Output the (x, y) coordinate of the center of the cell containing the given text.  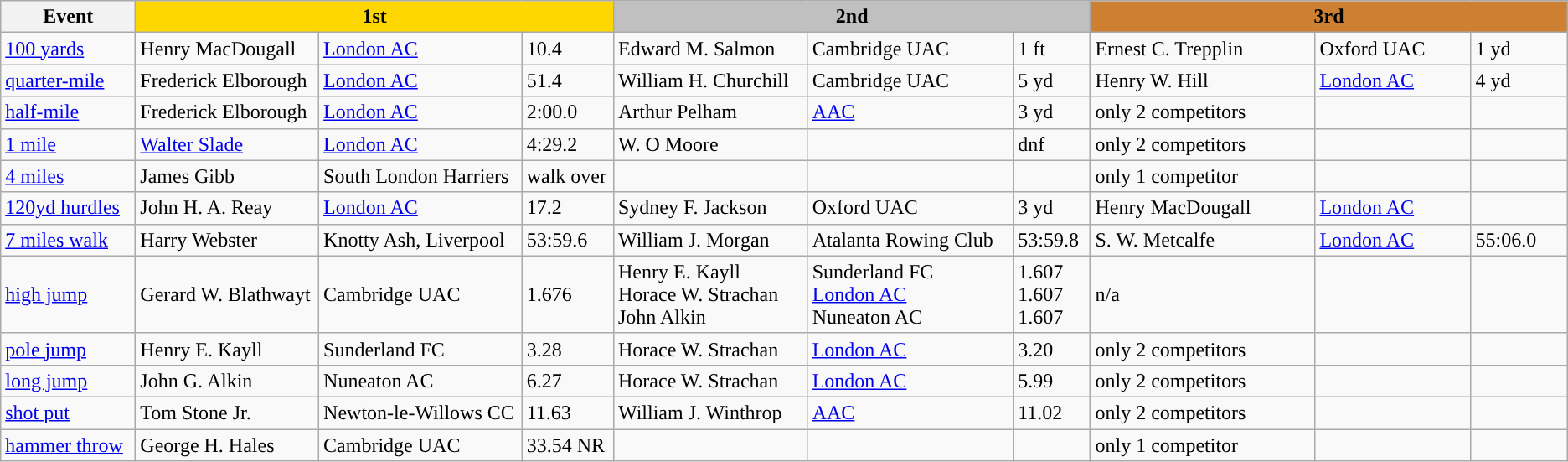
2:00.0 (568, 112)
Henry E. Kayll (228, 349)
W. O Moore (710, 144)
Gerard W. Blathwayt (228, 294)
Walter Slade (228, 144)
11.02 (1052, 413)
Newton-le-Willows CC (420, 413)
William J. Winthrop (710, 413)
South London Harriers (420, 176)
10.4 (568, 49)
William H. Churchill (710, 80)
S. W. Metcalfe (1203, 240)
Event (69, 17)
dnf (1052, 144)
Sunderland FC (420, 349)
half-mile (69, 112)
5 yd (1052, 80)
Henry E. KayllHorace W. StrachanJohn Alkin (710, 294)
1 yd (1519, 49)
high jump (69, 294)
3.28 (568, 349)
pole jump (69, 349)
55:06.0 (1519, 240)
John G. Alkin (228, 381)
1 ft (1052, 49)
long jump (69, 381)
3.20 (1052, 349)
Henry W. Hill (1203, 80)
William J. Morgan (710, 240)
100 yards (69, 49)
53:59.8 (1052, 240)
Harry Webster (228, 240)
2nd (851, 17)
Nuneaton AC (420, 381)
120yd hurdles (69, 208)
Arthur Pelham (710, 112)
Edward M. Salmon (710, 49)
4 miles (69, 176)
shot put (69, 413)
1 mile (69, 144)
5.99 (1052, 381)
n/a (1203, 294)
Sydney F. Jackson (710, 208)
17.2 (568, 208)
53:59.6 (568, 240)
4:29.2 (568, 144)
John H. A. Reay (228, 208)
Sunderland FCLondon AC Nuneaton AC (910, 294)
51.4 (568, 80)
hammer throw (69, 445)
6.27 (568, 381)
Knotty Ash, Liverpool (420, 240)
11.63 (568, 413)
Tom Stone Jr. (228, 413)
1.6071.6071.607 (1052, 294)
4 yd (1519, 80)
1.676 (568, 294)
Ernest C. Trepplin (1203, 49)
George H. Hales (228, 445)
quarter-mile (69, 80)
7 miles walk (69, 240)
1st (375, 17)
33.54 NR (568, 445)
Atalanta Rowing Club (910, 240)
walk over (568, 176)
James Gibb (228, 176)
3rd (1328, 17)
